Identify which cell holds the provided text, then report its (X, Y) central coordinate. 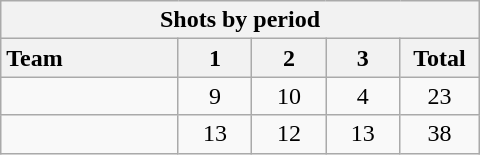
38 (440, 134)
10 (289, 96)
4 (363, 96)
9 (215, 96)
2 (289, 58)
Total (440, 58)
1 (215, 58)
3 (363, 58)
23 (440, 96)
Shots by period (240, 20)
12 (289, 134)
Team (90, 58)
